Identify which cell holds the provided text, then report its (X, Y) central coordinate. 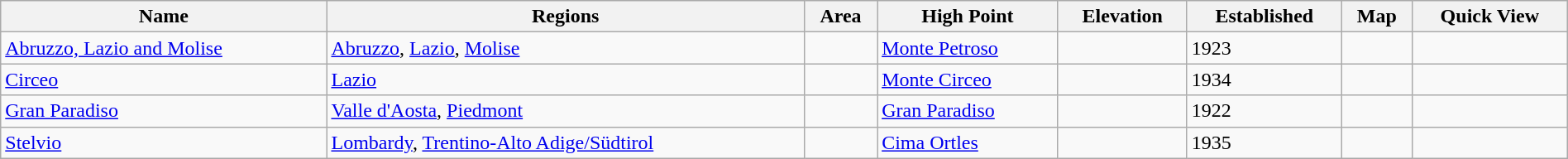
Cima Ortles (968, 142)
1935 (1264, 142)
Monte Petroso (968, 48)
Circeo (164, 79)
Established (1264, 17)
1922 (1264, 111)
Lombardy, Trentino-Alto Adige/Südtirol (566, 142)
1934 (1264, 79)
Stelvio (164, 142)
Quick View (1489, 17)
Abruzzo, Lazio, Molise (566, 48)
Name (164, 17)
Elevation (1122, 17)
Lazio (566, 79)
Area (840, 17)
Regions (566, 17)
Abruzzo, Lazio and Molise (164, 48)
Map (1376, 17)
Valle d'Aosta, Piedmont (566, 111)
Monte Circeo (968, 79)
1923 (1264, 48)
High Point (968, 17)
